Return the [X, Y] coordinate for the center point of the cell that contains the specified text.  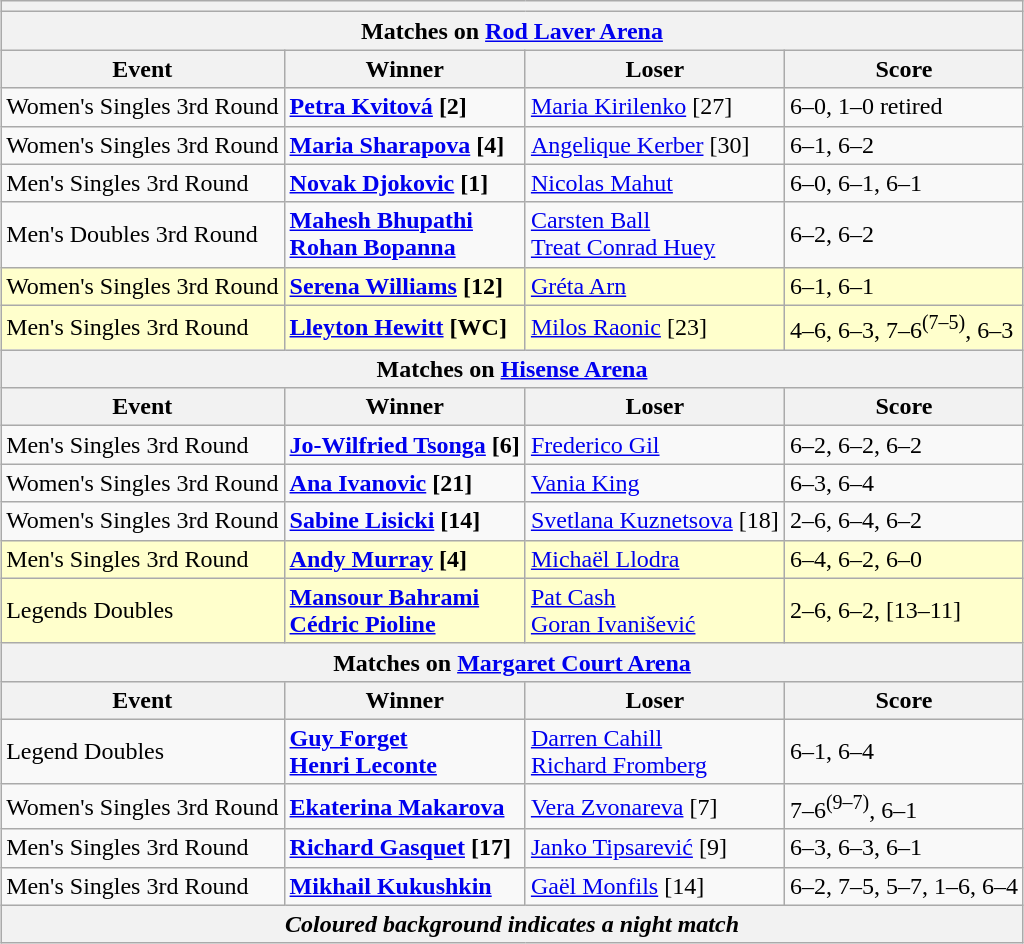
6–1, 6–2 [904, 145]
Angelique Kerber [30] [654, 145]
Petra Kvitová [2] [404, 107]
6–2, 7–5, 5–7, 1–6, 6–4 [904, 886]
6–3, 6–3, 6–1 [904, 848]
Mansour Bahrami Cédric Pioline [404, 610]
Ana Ivanovic [21] [404, 483]
Pat Cash Goran Ivanišević [654, 610]
Mahesh Bhupathi Rohan Bopanna [404, 234]
Vania King [654, 483]
Sabine Lisicki [14] [404, 521]
6–2, 6–2 [904, 234]
Matches on Margaret Court Arena [512, 662]
Legend Doubles [142, 752]
Vera Zvonareva [7] [654, 806]
Gaël Monfils [14] [654, 886]
Carsten Ball Treat Conrad Huey [654, 234]
Guy Forget Henri Leconte [404, 752]
Frederico Gil [654, 445]
Svetlana Kuznetsova [18] [654, 521]
Jo-Wilfried Tsonga [6] [404, 445]
Gréta Arn [654, 286]
Richard Gasquet [17] [404, 848]
Novak Djokovic [1] [404, 183]
Milos Raonic [23] [654, 328]
6–1, 6–1 [904, 286]
2–6, 6–4, 6–2 [904, 521]
Matches on Hisense Arena [512, 369]
Michaël Llodra [654, 559]
Legends Doubles [142, 610]
6–3, 6–4 [904, 483]
Coloured background indicates a night match [512, 924]
6–2, 6–2, 6–2 [904, 445]
Men's Doubles 3rd Round [142, 234]
Serena Williams [12] [404, 286]
6–0, 1–0 retired [904, 107]
6–1, 6–4 [904, 752]
Maria Kirilenko [27] [654, 107]
Mikhail Kukushkin [404, 886]
Darren Cahill Richard Fromberg [654, 752]
Nicolas Mahut [654, 183]
7–6(9–7), 6–1 [904, 806]
6–4, 6–2, 6–0 [904, 559]
2–6, 6–2, [13–11] [904, 610]
Ekaterina Makarova [404, 806]
Maria Sharapova [4] [404, 145]
6–0, 6–1, 6–1 [904, 183]
4–6, 6–3, 7–6(7–5), 6–3 [904, 328]
Andy Murray [4] [404, 559]
Matches on Rod Laver Arena [512, 31]
Lleyton Hewitt [WC] [404, 328]
Janko Tipsarević [9] [654, 848]
